Return the (x, y) coordinate for the center point of the cell that contains the specified text.  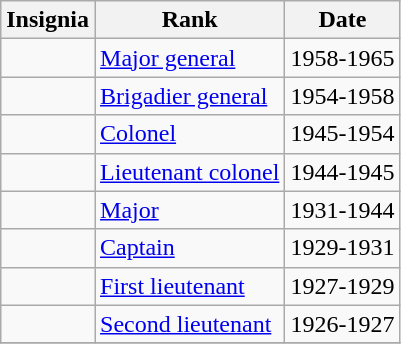
Major (190, 210)
Date (342, 20)
1931-1944 (342, 210)
Major general (190, 58)
1926-1927 (342, 324)
1954-1958 (342, 96)
Rank (190, 20)
Lieutenant colonel (190, 172)
Insignia (48, 20)
First lieutenant (190, 286)
Brigadier general (190, 96)
Colonel (190, 134)
Second lieutenant (190, 324)
1944-1945 (342, 172)
1945-1954 (342, 134)
1927-1929 (342, 286)
1929-1931 (342, 248)
Captain (190, 248)
1958-1965 (342, 58)
